Detect which cell encompasses the target text, then output its (X, Y) center coordinate. 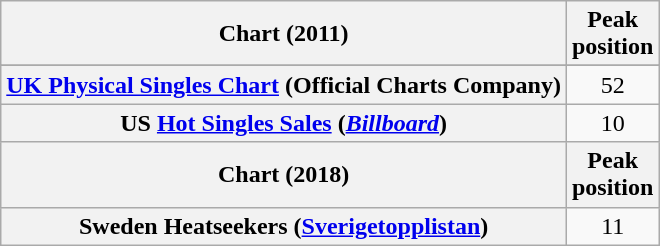
Sweden Heatseekers (Sverigetopplistan) (284, 226)
Chart (2011) (284, 34)
11 (612, 226)
US Hot Singles Sales (Billboard) (284, 123)
Chart (2018) (284, 174)
10 (612, 123)
52 (612, 85)
UK Physical Singles Chart (Official Charts Company) (284, 85)
